From the cell containing the given text, extract its center point as [x, y] coordinate. 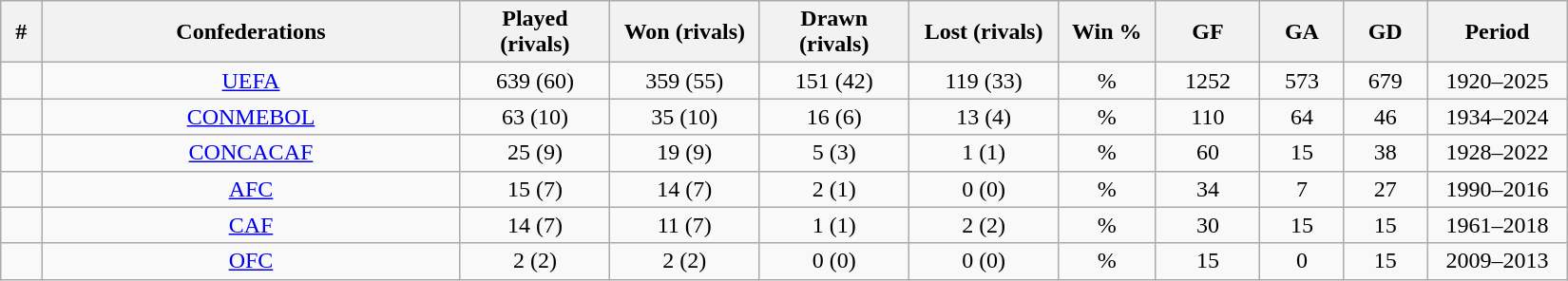
CONCACAF [251, 153]
# [21, 32]
15 (7) [534, 189]
5 (3) [834, 153]
38 [1386, 153]
639 (60) [534, 81]
GA [1302, 32]
Period [1498, 32]
1961–2018 [1498, 225]
Won (rivals) [684, 32]
1990–2016 [1498, 189]
CONMEBOL [251, 117]
AFC [251, 189]
60 [1208, 153]
11 (7) [684, 225]
151 (42) [834, 81]
OFC [251, 261]
64 [1302, 117]
7 [1302, 189]
2 (1) [834, 189]
1928–2022 [1498, 153]
573 [1302, 81]
63 (10) [534, 117]
679 [1386, 81]
46 [1386, 117]
30 [1208, 225]
1920–2025 [1498, 81]
19 (9) [684, 153]
34 [1208, 189]
1252 [1208, 81]
25 (9) [534, 153]
GF [1208, 32]
0 [1302, 261]
Confederations [251, 32]
27 [1386, 189]
Win % [1107, 32]
13 (4) [983, 117]
2009–2013 [1498, 261]
16 (6) [834, 117]
Played (rivals) [534, 32]
359 (55) [684, 81]
CAF [251, 225]
GD [1386, 32]
119 (33) [983, 81]
110 [1208, 117]
35 (10) [684, 117]
1934–2024 [1498, 117]
Lost (rivals) [983, 32]
UEFA [251, 81]
Drawn (rivals) [834, 32]
